Pinpoint the cell where the given text exists, returning its (X, Y) midpoint coordinate. 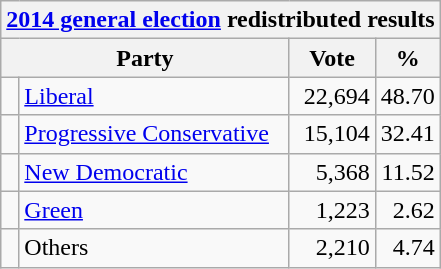
11.52 (408, 172)
32.41 (408, 134)
% (408, 58)
Green (154, 210)
Vote (332, 58)
2014 general election redistributed results (220, 20)
2.62 (408, 210)
Others (154, 248)
15,104 (332, 134)
2,210 (332, 248)
22,694 (332, 96)
4.74 (408, 248)
1,223 (332, 210)
Liberal (154, 96)
48.70 (408, 96)
Progressive Conservative (154, 134)
Party (145, 58)
New Democratic (154, 172)
5,368 (332, 172)
